Identify which cell holds the provided text, then report its [x, y] central coordinate. 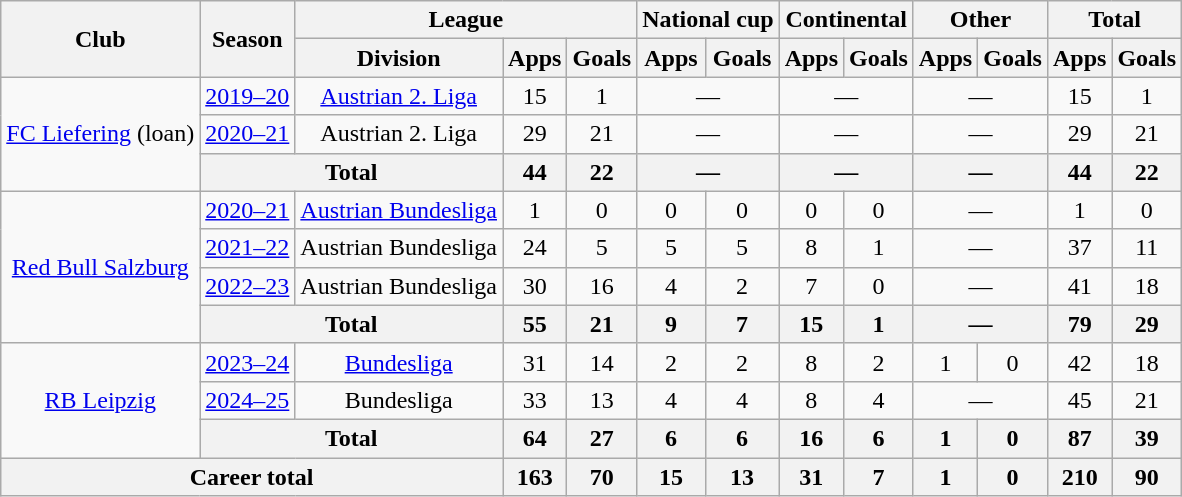
87 [1079, 438]
24 [535, 248]
39 [1147, 438]
Club [100, 39]
Other [980, 20]
Season [248, 39]
2021–22 [248, 248]
2024–25 [248, 400]
27 [602, 438]
33 [535, 400]
79 [1079, 324]
11 [1147, 248]
42 [1079, 362]
37 [1079, 248]
Division [399, 58]
Continental [846, 20]
30 [535, 286]
2019–20 [248, 96]
70 [602, 477]
41 [1079, 286]
League [466, 20]
National cup [708, 20]
Red Bull Salzburg [100, 267]
64 [535, 438]
FC Liefering (loan) [100, 134]
45 [1079, 400]
2022–23 [248, 286]
163 [535, 477]
14 [602, 362]
2023–24 [248, 362]
210 [1079, 477]
Career total [252, 477]
RB Leipzig [100, 400]
55 [535, 324]
90 [1147, 477]
9 [671, 324]
